Find where the given text appears and provide that cell's center as [x, y] coordinate. 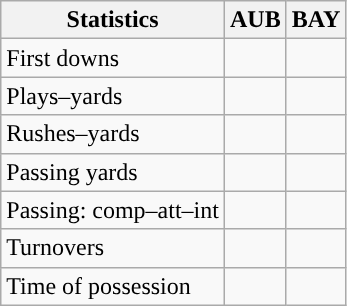
Passing yards [113, 172]
Time of possession [113, 286]
Plays–yards [113, 96]
Passing: comp–att–int [113, 210]
AUB [255, 20]
First downs [113, 58]
Statistics [113, 20]
Rushes–yards [113, 134]
BAY [316, 20]
Turnovers [113, 248]
